Return [X, Y] of the center of cell containing provided text 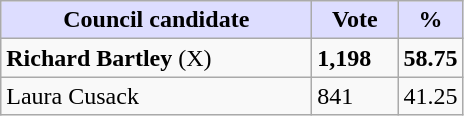
58.75 [430, 58]
841 [355, 96]
Vote [355, 20]
41.25 [430, 96]
Richard Bartley (X) [156, 58]
1,198 [355, 58]
Council candidate [156, 20]
Laura Cusack [156, 96]
% [430, 20]
